Extract the (X, Y) coordinate from the center of the cell holding the provided text.  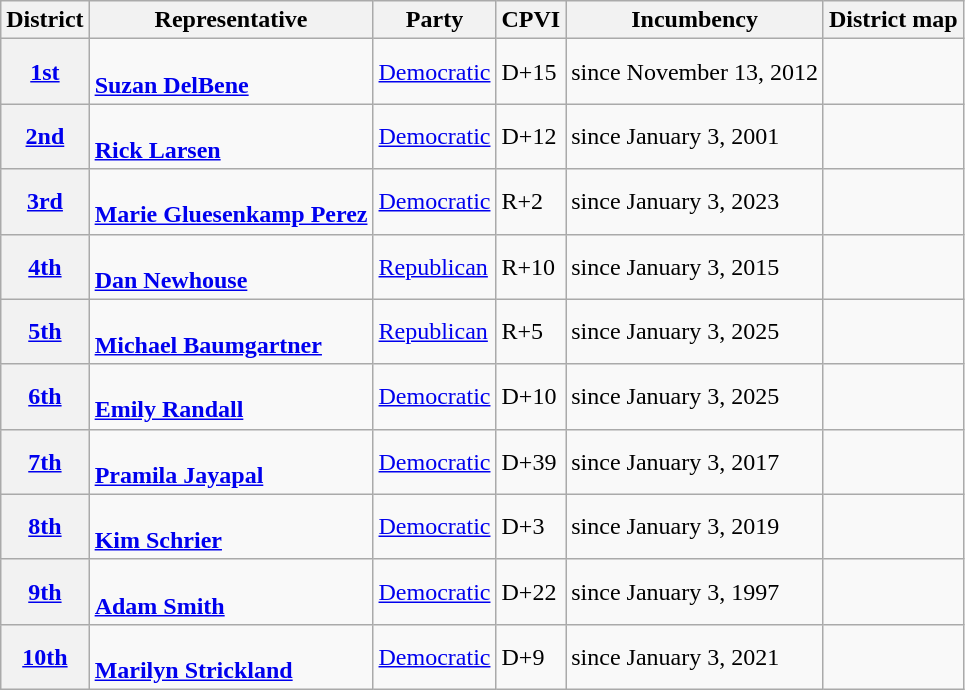
since January 3, 2017 (695, 462)
Party (434, 20)
D+39 (531, 462)
9th (45, 592)
5th (45, 332)
District (45, 20)
3rd (45, 202)
Michael Baumgartner (231, 332)
Marie Gluesenkamp Perez (231, 202)
Pramila Jayapal (231, 462)
D+12 (531, 136)
2nd (45, 136)
R+10 (531, 266)
since January 3, 2023 (695, 202)
since January 3, 2019 (695, 526)
Dan Newhouse (231, 266)
8th (45, 526)
Representative (231, 20)
Kim Schrier (231, 526)
since January 3, 2021 (695, 656)
D+22 (531, 592)
4th (45, 266)
Suzan DelBene (231, 72)
D+3 (531, 526)
CPVI (531, 20)
since January 3, 1997 (695, 592)
Rick Larsen (231, 136)
D+10 (531, 396)
D+9 (531, 656)
Emily Randall (231, 396)
District map (893, 20)
6th (45, 396)
Incumbency (695, 20)
since November 13, 2012 (695, 72)
R+2 (531, 202)
since January 3, 2001 (695, 136)
since January 3, 2015 (695, 266)
Marilyn Strickland (231, 656)
10th (45, 656)
D+15 (531, 72)
7th (45, 462)
R+5 (531, 332)
Adam Smith (231, 592)
1st (45, 72)
